Pinpoint the cell where the given text exists, returning its [X, Y] midpoint coordinate. 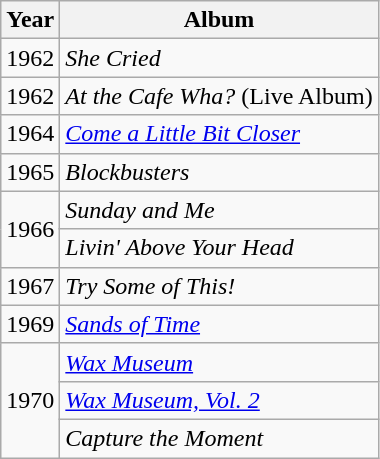
Wax Museum [219, 362]
At the Cafe Wha? (Live Album) [219, 96]
Blockbusters [219, 172]
Capture the Moment [219, 438]
Sunday and Me [219, 210]
Livin' Above Your Head [219, 248]
1970 [30, 400]
Come a Little Bit Closer [219, 134]
1965 [30, 172]
She Cried [219, 58]
1967 [30, 286]
Try Some of This! [219, 286]
1964 [30, 134]
1966 [30, 229]
Wax Museum, Vol. 2 [219, 400]
1969 [30, 324]
Sands of Time [219, 324]
Year [30, 20]
Album [219, 20]
